Scan for the cell matching the given text and deliver its [X, Y] coordinate at center. 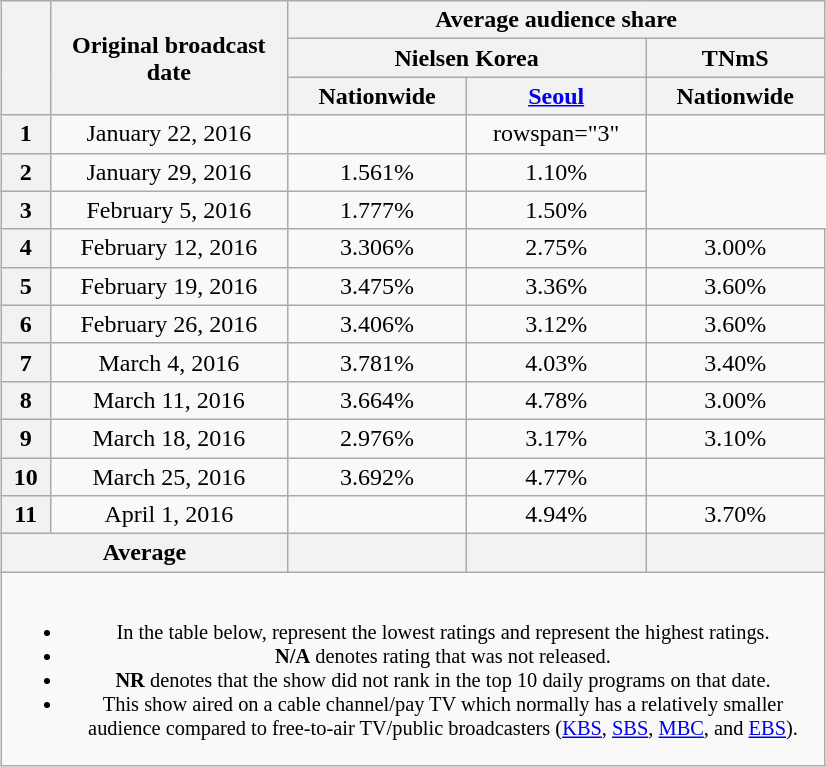
1.561% [378, 172]
March 11, 2016 [168, 400]
4.94% [556, 515]
April 1, 2016 [168, 515]
January 22, 2016 [168, 134]
Average audience share [556, 20]
3.781% [378, 362]
2.75% [556, 248]
3.664% [378, 400]
3.475% [378, 286]
4.78% [556, 400]
3.10% [736, 438]
4 [26, 248]
1 [26, 134]
3.692% [378, 477]
February 5, 2016 [168, 210]
2 [26, 172]
March 4, 2016 [168, 362]
February 26, 2016 [168, 324]
2.976% [378, 438]
3.17% [556, 438]
3 [26, 210]
March 25, 2016 [168, 477]
February 19, 2016 [168, 286]
6 [26, 324]
9 [26, 438]
4.03% [556, 362]
3.406% [378, 324]
3.70% [736, 515]
3.36% [556, 286]
Average [144, 553]
3.12% [556, 324]
rowspan="3" [556, 134]
1.10% [556, 172]
February 12, 2016 [168, 248]
TNmS [736, 58]
10 [26, 477]
Nielsen Korea [467, 58]
1.777% [378, 210]
1.50% [556, 210]
4.77% [556, 477]
Seoul [556, 96]
5 [26, 286]
8 [26, 400]
7 [26, 362]
11 [26, 515]
3.306% [378, 248]
3.40% [736, 362]
January 29, 2016 [168, 172]
Original broadcast date [168, 58]
March 18, 2016 [168, 438]
